Detect which cell encompasses the target text, then output its [X, Y] center coordinate. 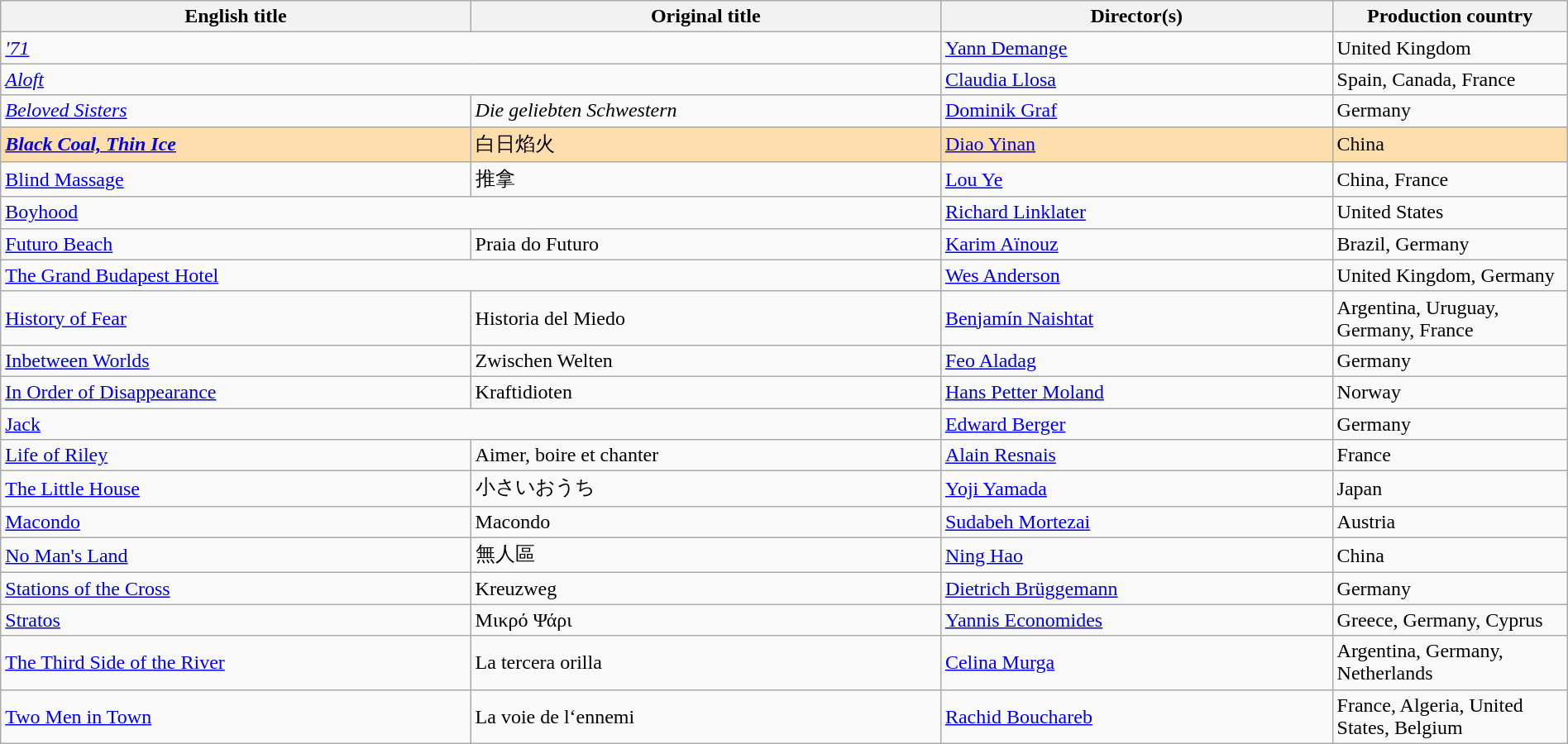
Director(s) [1136, 17]
Μικρό Ψάρι [705, 620]
Japan [1450, 489]
Rachid Bouchareb [1136, 716]
Die geliebten Schwestern [705, 111]
Ning Hao [1136, 556]
Aimer, boire et chanter [705, 455]
無人區 [705, 556]
English title [236, 17]
Wes Anderson [1136, 275]
Norway [1450, 392]
Praia do Futuro [705, 244]
Stations of the Cross [236, 589]
Austria [1450, 522]
Richard Linklater [1136, 212]
Yann Demange [1136, 48]
Brazil, Germany [1450, 244]
No Man's Land [236, 556]
Life of Riley [236, 455]
白日焰火 [705, 144]
Yoji Yamada [1136, 489]
Greece, Germany, Cyprus [1450, 620]
United Kingdom [1450, 48]
Lou Ye [1136, 180]
Hans Petter Moland [1136, 392]
Boyhood [471, 212]
Kraftidioten [705, 392]
China, France [1450, 180]
Futuro Beach [236, 244]
Edward Berger [1136, 424]
小さいおうち [705, 489]
Alain Resnais [1136, 455]
The Grand Budapest Hotel [471, 275]
France, Algeria, United States, Belgium [1450, 716]
The Little House [236, 489]
Beloved Sisters [236, 111]
Kreuzweg [705, 589]
History of Fear [236, 317]
The Third Side of the River [236, 663]
United States [1450, 212]
United Kingdom, Germany [1450, 275]
Sudabeh Mortezai [1136, 522]
La voie de l‘ennemi [705, 716]
推拿 [705, 180]
Stratos [236, 620]
Argentina, Germany, Netherlands [1450, 663]
Jack [471, 424]
La tercera orilla [705, 663]
Dietrich Brüggemann [1136, 589]
Zwischen Welten [705, 360]
Feo Aladag [1136, 360]
Blind Massage [236, 180]
Argentina, Uruguay, Germany, France [1450, 317]
Diao Yinan [1136, 144]
Aloft [471, 79]
Two Men in Town [236, 716]
In Order of Disappearance [236, 392]
Karim Aïnouz [1136, 244]
'71 [471, 48]
Production country [1450, 17]
Claudia Llosa [1136, 79]
France [1450, 455]
Dominik Graf [1136, 111]
Black Coal, Thin Ice [236, 144]
Original title [705, 17]
Benjamín Naishtat [1136, 317]
Historia del Miedo [705, 317]
Spain, Canada, France [1450, 79]
Inbetween Worlds [236, 360]
Yannis Economides [1136, 620]
Celina Murga [1136, 663]
